Pinpoint the cell where the given text exists, returning its (X, Y) midpoint coordinate. 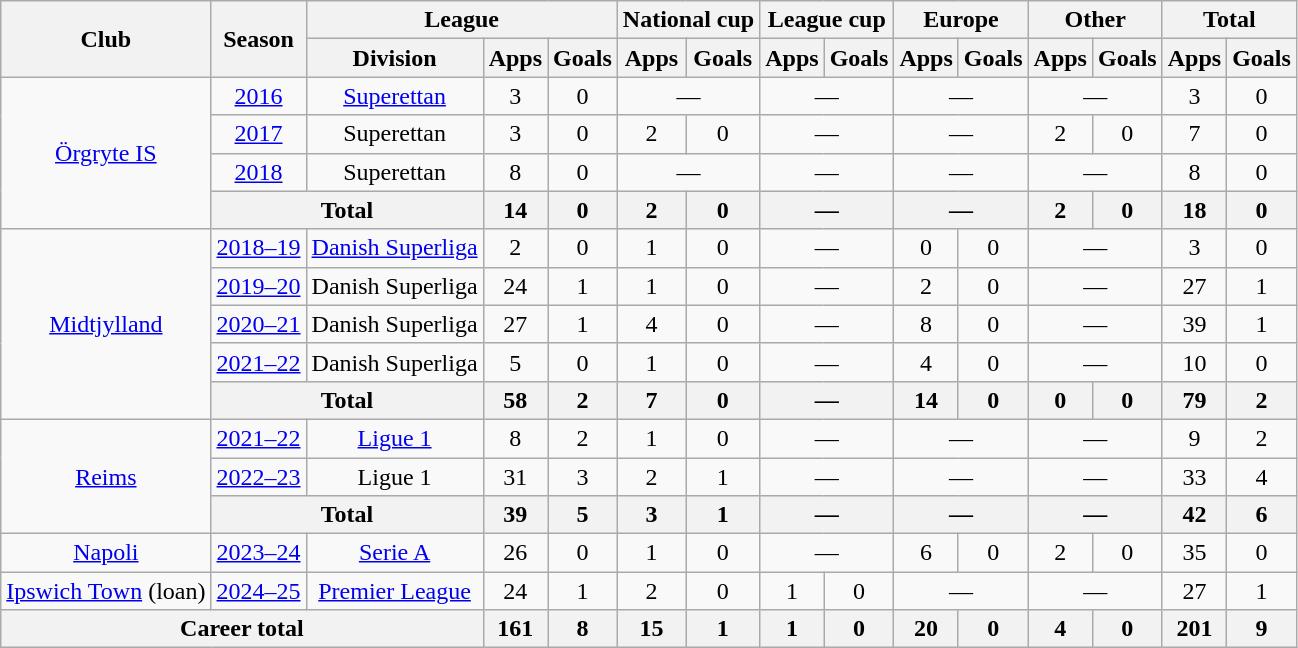
National cup (688, 20)
Serie A (394, 553)
Ipswich Town (loan) (106, 591)
Division (394, 58)
15 (651, 629)
20 (926, 629)
Career total (242, 629)
201 (1194, 629)
League (462, 20)
18 (1194, 210)
10 (1194, 362)
161 (515, 629)
33 (1194, 477)
Premier League (394, 591)
League cup (827, 20)
58 (515, 400)
Season (258, 39)
2017 (258, 134)
2018–19 (258, 248)
Örgryte IS (106, 153)
2024–25 (258, 591)
79 (1194, 400)
2019–20 (258, 286)
26 (515, 553)
Napoli (106, 553)
2016 (258, 96)
Club (106, 39)
Other (1095, 20)
35 (1194, 553)
Europe (961, 20)
2023–24 (258, 553)
2018 (258, 172)
Reims (106, 476)
2020–21 (258, 324)
42 (1194, 515)
Midtjylland (106, 324)
2022–23 (258, 477)
31 (515, 477)
